For the text-containing cell, return its midpoint in [X, Y] coordinate format. 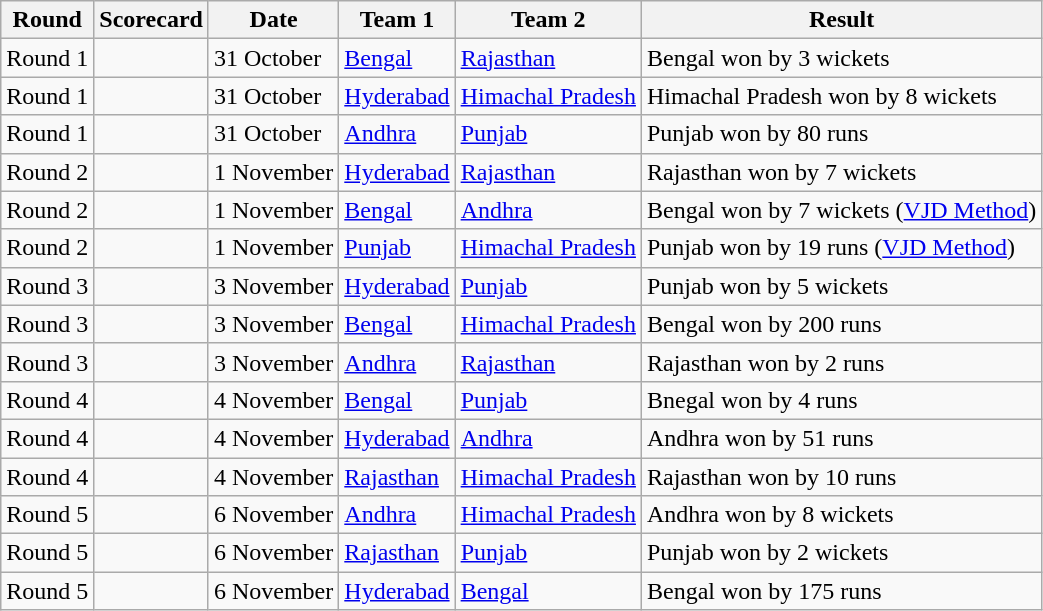
Bengal won by 3 wickets [841, 58]
Bengal won by 7 wickets (VJD Method) [841, 210]
Punjab won by 19 runs (VJD Method) [841, 248]
Punjab won by 80 runs [841, 134]
Punjab won by 5 wickets [841, 286]
Punjab won by 2 wickets [841, 553]
Andhra won by 8 wickets [841, 515]
Scorecard [152, 20]
Bengal won by 175 runs [841, 591]
Himachal Pradesh won by 8 wickets [841, 96]
Bnegal won by 4 runs [841, 400]
Rajasthan won by 10 runs [841, 477]
Andhra won by 51 runs [841, 438]
Date [273, 20]
Round [48, 20]
Team 2 [548, 20]
Rajasthan won by 7 wickets [841, 172]
Rajasthan won by 2 runs [841, 362]
Team 1 [397, 20]
Bengal won by 200 runs [841, 324]
Result [841, 20]
